Provide the (X, Y) coordinate of the cell's center where the given text is located.  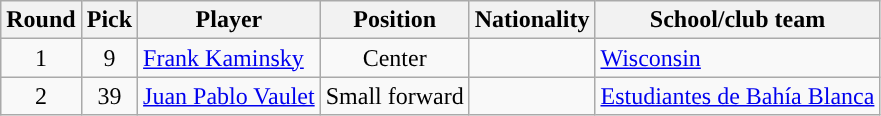
School/club team (738, 20)
1 (41, 58)
Center (394, 58)
Small forward (394, 96)
Juan Pablo Vaulet (230, 96)
Nationality (532, 20)
Wisconsin (738, 58)
Position (394, 20)
Player (230, 20)
Estudiantes de Bahía Blanca (738, 96)
39 (109, 96)
Round (41, 20)
Pick (109, 20)
2 (41, 96)
9 (109, 58)
Frank Kaminsky (230, 58)
